For the text-containing cell, return its midpoint in [X, Y] coordinate format. 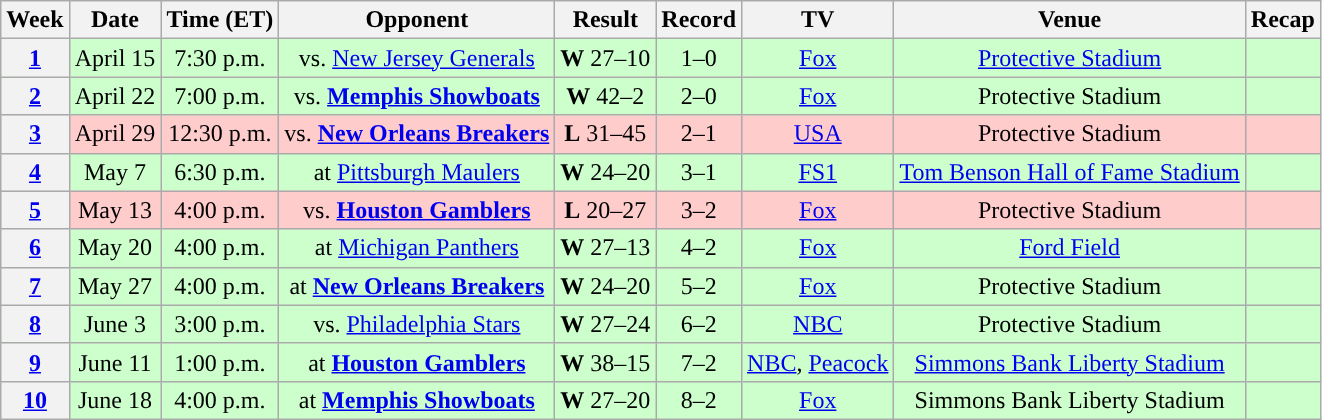
Result [606, 20]
2 [35, 96]
Record [699, 20]
Opponent [417, 20]
vs. Philadelphia Stars [417, 324]
7 [35, 286]
June 11 [115, 362]
May 13 [115, 210]
vs. Memphis Showboats [417, 96]
4–2 [699, 248]
3–2 [699, 210]
FS1 [818, 172]
5–2 [699, 286]
Venue [1070, 20]
Time (ET) [220, 20]
at Houston Gamblers [417, 362]
Tom Benson Hall of Fame Stadium [1070, 172]
W 27–13 [606, 248]
5 [35, 210]
vs. New Jersey Generals [417, 58]
8–2 [699, 400]
May 27 [115, 286]
May 7 [115, 172]
USA [818, 134]
April 22 [115, 96]
3–1 [699, 172]
2–0 [699, 96]
April 29 [115, 134]
6:30 p.m. [220, 172]
2–1 [699, 134]
7–2 [699, 362]
L 31–45 [606, 134]
3 [35, 134]
at New Orleans Breakers [417, 286]
1 [35, 58]
W 27–24 [606, 324]
L 20–27 [606, 210]
Date [115, 20]
3:00 p.m. [220, 324]
at Pittsburgh Maulers [417, 172]
12:30 p.m. [220, 134]
W 42–2 [606, 96]
10 [35, 400]
NBC [818, 324]
June 3 [115, 324]
8 [35, 324]
1:00 p.m. [220, 362]
May 20 [115, 248]
W 27–20 [606, 400]
Week [35, 20]
vs. Houston Gamblers [417, 210]
W 38–15 [606, 362]
6 [35, 248]
NBC, Peacock [818, 362]
at Memphis Showboats [417, 400]
Recap [1282, 20]
7:00 p.m. [220, 96]
6–2 [699, 324]
9 [35, 362]
4 [35, 172]
June 18 [115, 400]
vs. New Orleans Breakers [417, 134]
April 15 [115, 58]
7:30 p.m. [220, 58]
TV [818, 20]
W 27–10 [606, 58]
at Michigan Panthers [417, 248]
1–0 [699, 58]
Ford Field [1070, 248]
